For the text-containing cell, return its midpoint in [x, y] coordinate format. 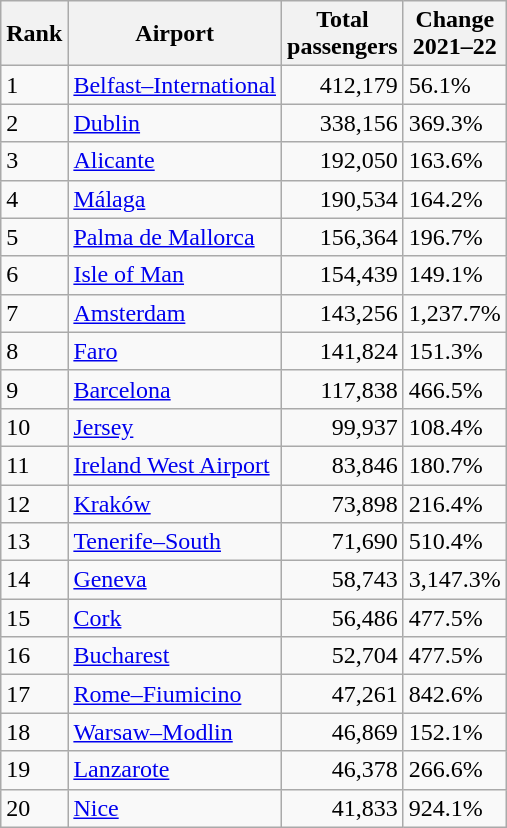
412,179 [343, 85]
842.6% [454, 694]
Amsterdam [175, 313]
Bucharest [175, 656]
Nice [175, 808]
56,486 [343, 618]
338,156 [343, 123]
190,534 [343, 199]
16 [34, 656]
924.1% [454, 808]
Faro [175, 351]
71,690 [343, 542]
73,898 [343, 503]
108.4% [454, 427]
Dublin [175, 123]
Jersey [175, 427]
Isle of Man [175, 275]
180.7% [454, 465]
11 [34, 465]
154,439 [343, 275]
52,704 [343, 656]
13 [34, 542]
47,261 [343, 694]
2 [34, 123]
56.1% [454, 85]
Geneva [175, 580]
Warsaw–Modlin [175, 732]
192,050 [343, 161]
18 [34, 732]
141,824 [343, 351]
Rank [34, 34]
14 [34, 580]
15 [34, 618]
3,147.3% [454, 580]
Alicante [175, 161]
83,846 [343, 465]
Belfast–International [175, 85]
Change2021–22 [454, 34]
Airport [175, 34]
156,364 [343, 237]
Rome–Fiumicino [175, 694]
Tenerife–South [175, 542]
510.4% [454, 542]
19 [34, 770]
Total passengers [343, 34]
6 [34, 275]
12 [34, 503]
Barcelona [175, 389]
8 [34, 351]
20 [34, 808]
Ireland West Airport [175, 465]
117,838 [343, 389]
46,378 [343, 770]
369.3% [454, 123]
266.6% [454, 770]
3 [34, 161]
1,237.7% [454, 313]
164.2% [454, 199]
Lanzarote [175, 770]
5 [34, 237]
196.7% [454, 237]
4 [34, 199]
Cork [175, 618]
163.6% [454, 161]
17 [34, 694]
149.1% [454, 275]
151.3% [454, 351]
10 [34, 427]
216.4% [454, 503]
1 [34, 85]
46,869 [343, 732]
Kraków [175, 503]
Palma de Mallorca [175, 237]
41,833 [343, 808]
143,256 [343, 313]
152.1% [454, 732]
466.5% [454, 389]
7 [34, 313]
9 [34, 389]
99,937 [343, 427]
58,743 [343, 580]
Málaga [175, 199]
